Find where the given text appears and provide that cell's center as (X, Y) coordinate. 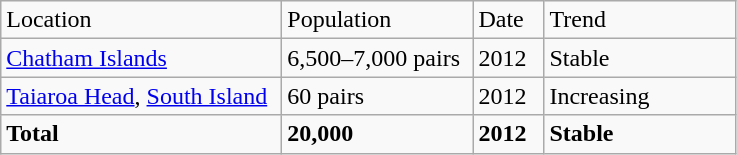
20,000 (378, 134)
Taiaroa Head, South Island (142, 96)
Trend (640, 20)
Population (378, 20)
Chatham Islands (142, 58)
Total (142, 134)
6,500–7,000 pairs (378, 58)
Date (508, 20)
60 pairs (378, 96)
Increasing (640, 96)
Location (142, 20)
